Return [x, y] of the center of cell containing provided text 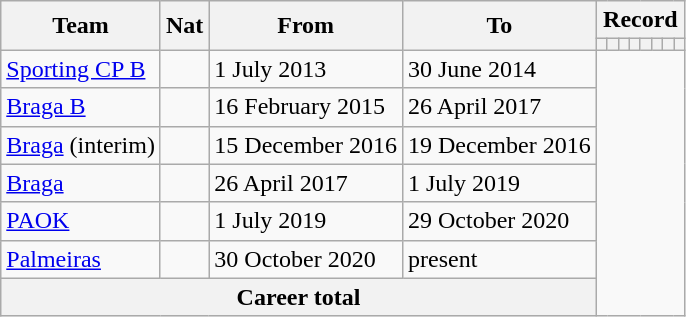
From [306, 26]
30 October 2020 [306, 259]
Nat [184, 26]
Braga (interim) [81, 145]
PAOK [81, 221]
Career total [298, 297]
To [499, 26]
Palmeiras [81, 259]
Sporting CP B [81, 69]
19 December 2016 [499, 145]
30 June 2014 [499, 69]
Braga [81, 183]
1 July 2013 [306, 69]
Team [81, 26]
16 February 2015 [306, 107]
29 October 2020 [499, 221]
15 December 2016 [306, 145]
Braga B [81, 107]
present [499, 259]
Record [640, 20]
